Search for the cell housing the specified text and yield its (X, Y) center coordinate. 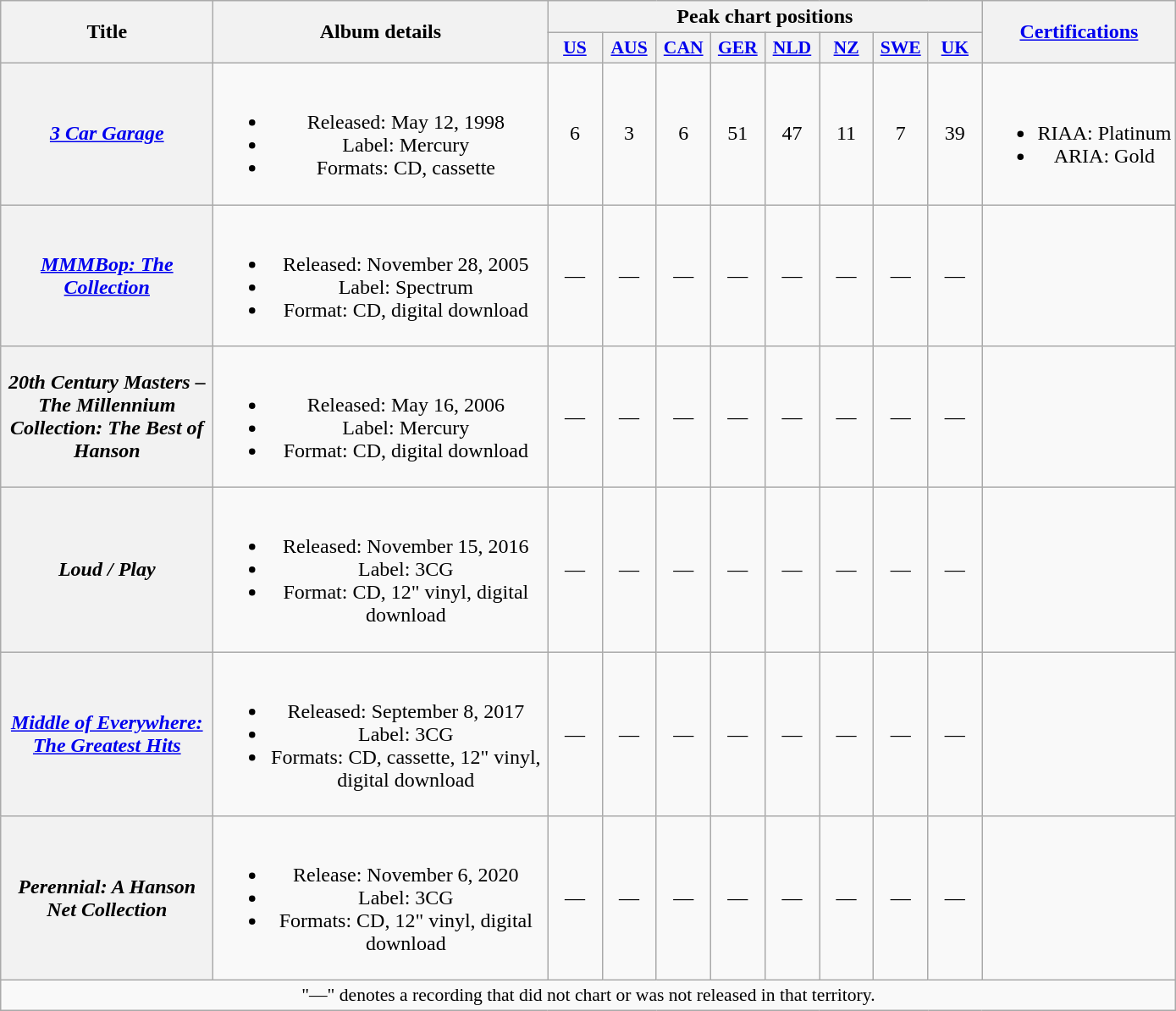
SWE (901, 48)
MMMBop: The Collection (107, 276)
Released: November 15, 2016Label: 3CGFormat: CD, 12" vinyl, digital download (381, 570)
3 Car Garage (107, 134)
GER (737, 48)
Peak chart positions (765, 17)
7 (901, 134)
39 (955, 134)
NLD (792, 48)
Released: May 16, 2006Label: MercuryFormat: CD, digital download (381, 417)
51 (737, 134)
Released: November 28, 2005Label: SpectrumFormat: CD, digital download (381, 276)
"—" denotes a recording that did not chart or was not released in that territory. (588, 996)
11 (847, 134)
3 (629, 134)
NZ (847, 48)
Middle of Everywhere: The Greatest Hits (107, 734)
47 (792, 134)
Title (107, 32)
Certifications (1079, 32)
Album details (381, 32)
20th Century Masters – The Millennium Collection: The Best of Hanson (107, 417)
Release: November 6, 2020Label: 3CGFormats: CD, 12" vinyl, digital download (381, 898)
CAN (683, 48)
Loud / Play (107, 570)
AUS (629, 48)
Perennial: A Hanson Net Collection (107, 898)
Released: September 8, 2017Label: 3CGFormats: CD, cassette, 12" vinyl, digital download (381, 734)
US (575, 48)
RIAA: PlatinumARIA: Gold (1079, 134)
Released: May 12, 1998Label: MercuryFormats: CD, cassette (381, 134)
UK (955, 48)
